For the text-containing cell, return its midpoint in [x, y] coordinate format. 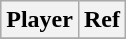
Ref [102, 20]
Player [40, 20]
